For the text-containing cell, return its midpoint in [x, y] coordinate format. 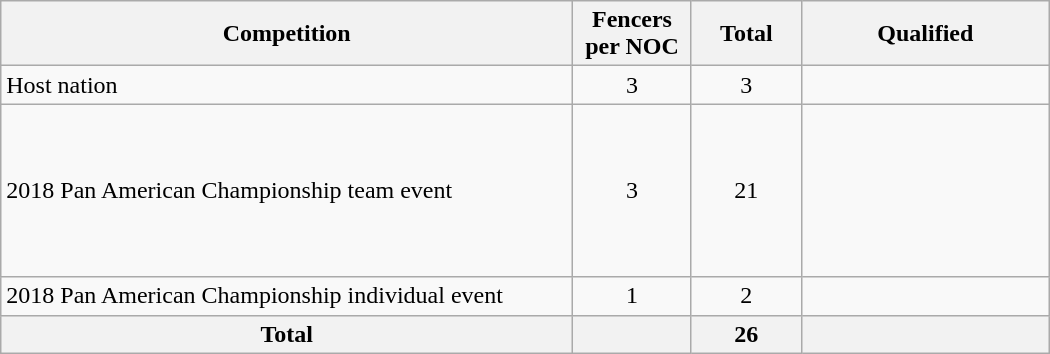
2018 Pan American Championship team event [287, 190]
1 [632, 296]
2 [746, 296]
2018 Pan American Championship individual event [287, 296]
Host nation [287, 85]
Fencers per NOC [632, 34]
Qualified [925, 34]
26 [746, 334]
21 [746, 190]
Competition [287, 34]
